Pinpoint the cell where the given text exists, returning its (X, Y) midpoint coordinate. 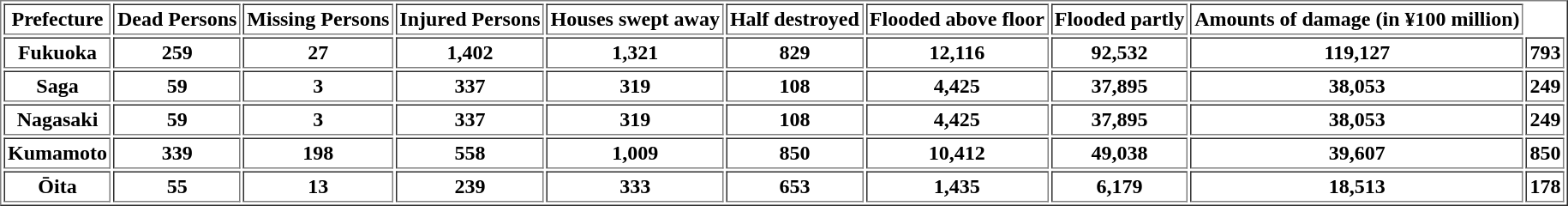
198 (319, 153)
Nagasaki (57, 120)
259 (177, 53)
793 (1546, 53)
239 (470, 187)
39,607 (1357, 153)
Ōita (57, 187)
Saga (57, 86)
Prefecture (57, 19)
18,513 (1357, 187)
339 (177, 153)
178 (1546, 187)
119,127 (1357, 53)
333 (635, 187)
49,038 (1119, 153)
558 (470, 153)
13 (319, 187)
829 (794, 53)
Flooded partly (1119, 19)
Missing Persons (319, 19)
Houses swept away (635, 19)
Fukuoka (57, 53)
92,532 (1119, 53)
27 (319, 53)
Half destroyed (794, 19)
10,412 (956, 153)
6,179 (1119, 187)
Injured Persons (470, 19)
Kumamoto (57, 153)
Amounts of damage (in ¥100 million) (1357, 19)
1,321 (635, 53)
1,435 (956, 187)
653 (794, 187)
55 (177, 187)
Flooded above floor (956, 19)
1,402 (470, 53)
1,009 (635, 153)
12,116 (956, 53)
Dead Persons (177, 19)
